Return [X, Y] of the center of cell containing provided text 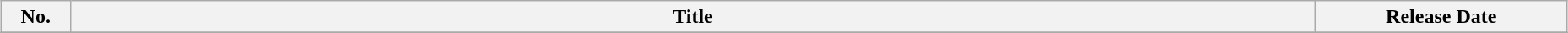
No. [35, 17]
Title [693, 17]
Release Date [1441, 17]
